Pinpoint the cell where the given text exists, returning its [X, Y] midpoint coordinate. 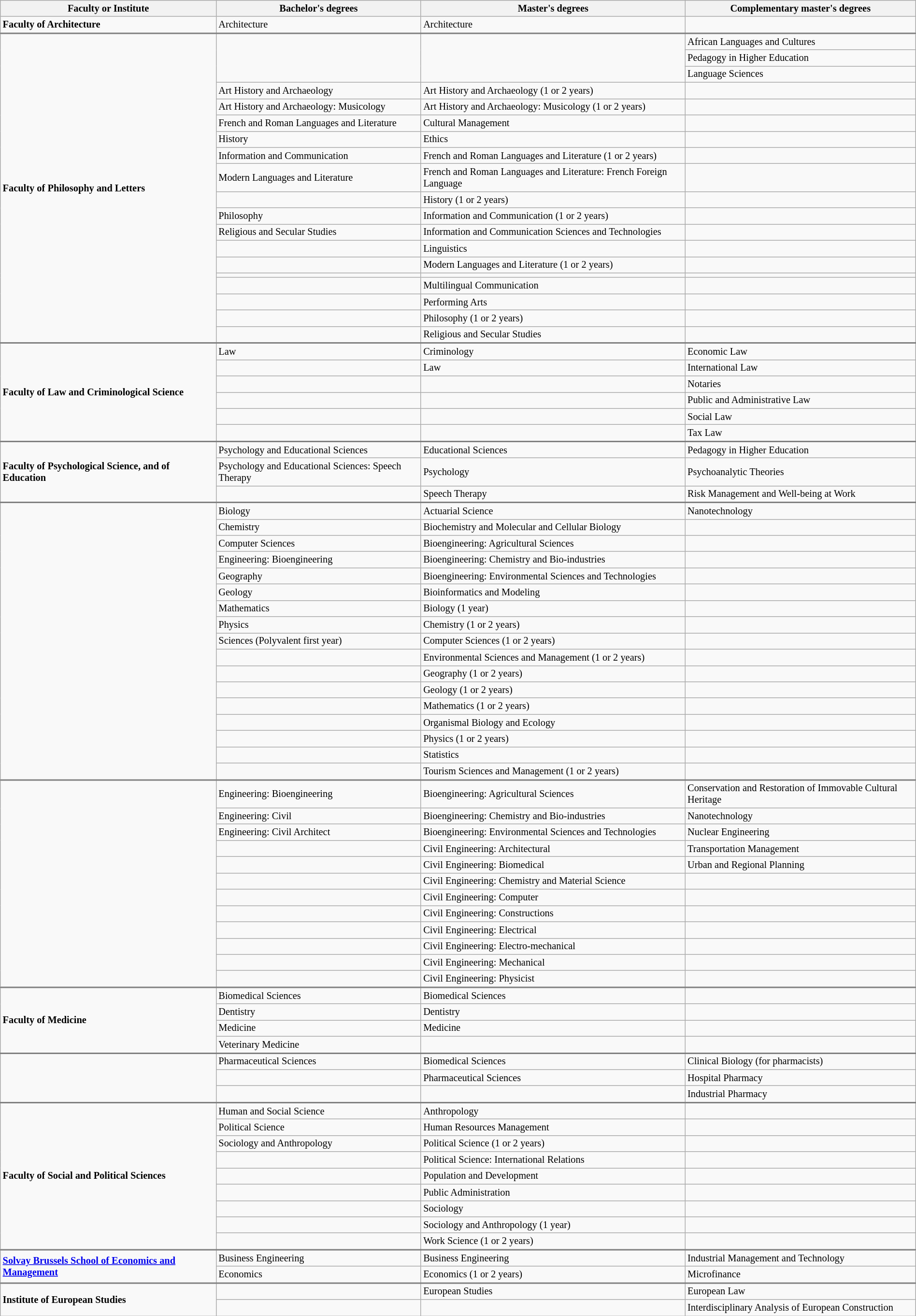
Political Science: International Relations [553, 1160]
Modern Languages and Literature [318, 177]
Psychology [553, 472]
Civil Engineering: Architectural [553, 849]
Solvay Brussels School of Economics and Management [108, 1266]
Physics [318, 625]
Art History and Archaeology: Musicology (1 or 2 years) [553, 107]
Physics (1 or 2 years) [553, 738]
French and Roman Languages and Literature [318, 123]
Hospital Pharmacy [800, 1078]
Tax Law [800, 433]
Cultural Management [553, 123]
Psychology and Educational Sciences [318, 449]
Conservation and Restoration of Immovable Cultural Heritage [800, 794]
Bachelor's degrees [318, 8]
Biochemistry and Molecular and Cellular Biology [553, 527]
Mathematics (1 or 2 years) [553, 706]
Economics [318, 1274]
Complementary master's degrees [800, 8]
Civil Engineering: Constructions [553, 913]
Social Law [800, 417]
Risk Management and Well-being at Work [800, 494]
Transportation Management [800, 849]
Civil Engineering: Computer [553, 897]
Biology (1 year) [553, 608]
Art History and Archaeology [318, 90]
Faculty of Law and Criminological Science [108, 391]
Philosophy [318, 216]
Multilingual Communication [553, 286]
French and Roman Languages and Literature: French Foreign Language [553, 177]
Human Resources Management [553, 1127]
Statistics [553, 755]
Economic Law [800, 351]
Chemistry [318, 527]
Geography (1 or 2 years) [553, 674]
Organismal Biology and Ecology [553, 723]
Notaries [800, 384]
Information and Communication Sciences and Technologies [553, 232]
Biology [318, 510]
Performing Arts [553, 302]
Engineering: Civil [318, 816]
Microfinance [800, 1274]
Work Science (1 or 2 years) [553, 1241]
Industrial Pharmacy [800, 1094]
Faculty of Architecture [108, 25]
Master's degrees [553, 8]
Interdisciplinary Analysis of European Construction [800, 1308]
Veterinary Medicine [318, 1044]
Urban and Regional Planning [800, 865]
Art History and Archaeology (1 or 2 years) [553, 90]
French and Roman Languages and Literature (1 or 2 years) [553, 156]
Faculty of Medicine [108, 1020]
Linguistics [553, 248]
Geology [318, 592]
Engineering: Civil Architect [318, 832]
Information and Communication [318, 156]
Sociology [553, 1209]
Tourism Sciences and Management (1 or 2 years) [553, 771]
Sociology and Anthropology (1 year) [553, 1225]
Civil Engineering: Mechanical [553, 962]
Public Administration [553, 1192]
Modern Languages and Literature (1 or 2 years) [553, 265]
Actuarial Science [553, 510]
Psychology and Educational Sciences: Speech Therapy [318, 472]
Sociology and Anthropology [318, 1143]
International Law [800, 368]
Political Science [318, 1127]
Bioinformatics and Modeling [553, 592]
Information and Communication (1 or 2 years) [553, 216]
Speech Therapy [553, 494]
Faculty or Institute [108, 8]
Criminology [553, 351]
Chemistry (1 or 2 years) [553, 625]
Mathematics [318, 608]
Civil Engineering: Physicist [553, 979]
History [318, 139]
Faculty of Social and Political Sciences [108, 1176]
Faculty of Philosophy and Letters [108, 188]
Civil Engineering: Electrical [553, 930]
Language Sciences [800, 74]
Public and Administrative Law [800, 400]
Computer Sciences (1 or 2 years) [553, 641]
Ethics [553, 139]
Psychoanalytic Theories [800, 472]
Anthropology [553, 1111]
Civil Engineering: Electro-mechanical [553, 946]
Geography [318, 576]
Nuclear Engineering [800, 832]
Industrial Management and Technology [800, 1258]
Institute of European Studies [108, 1299]
Educational Sciences [553, 449]
Human and Social Science [318, 1111]
Art History and Archaeology: Musicology [318, 107]
Population and Development [553, 1176]
Faculty of Psychological Science, and of Education [108, 472]
Civil Engineering: Chemistry and Material Science [553, 881]
Geology (1 or 2 years) [553, 690]
Political Science (1 or 2 years) [553, 1143]
Clinical Biology (for pharmacists) [800, 1061]
History (1 or 2 years) [553, 200]
Computer Sciences [318, 543]
Environmental Sciences and Management (1 or 2 years) [553, 657]
Sciences (Polyvalent first year) [318, 641]
Civil Engineering: Biomedical [553, 865]
Economics (1 or 2 years) [553, 1274]
Philosophy (1 or 2 years) [553, 318]
European Law [800, 1291]
European Studies [553, 1291]
African Languages and Cultures [800, 41]
